Identify which cell holds the provided text, then report its (X, Y) central coordinate. 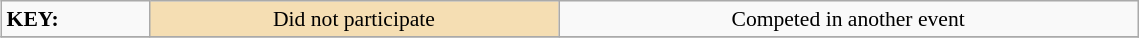
Did not participate (354, 19)
Competed in another event (848, 19)
KEY: (76, 19)
